Detect which cell encompasses the target text, then output its (x, y) center coordinate. 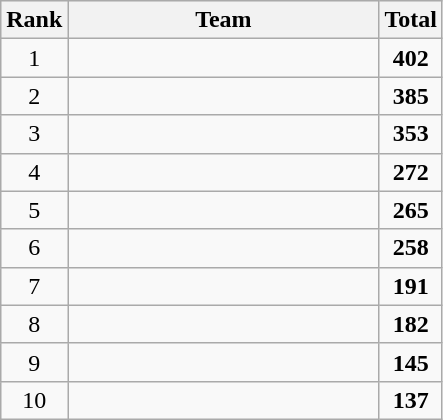
7 (34, 286)
Rank (34, 20)
272 (411, 172)
6 (34, 248)
353 (411, 134)
402 (411, 58)
385 (411, 96)
137 (411, 400)
265 (411, 210)
3 (34, 134)
182 (411, 324)
258 (411, 248)
4 (34, 172)
Team (224, 20)
145 (411, 362)
9 (34, 362)
8 (34, 324)
10 (34, 400)
5 (34, 210)
Total (411, 20)
1 (34, 58)
191 (411, 286)
2 (34, 96)
